Locate the cell with the specified text and output its (x, y) center coordinate. 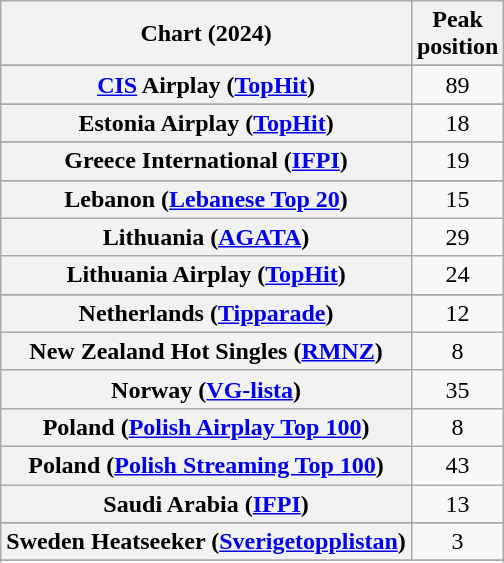
89 (457, 85)
Poland (Polish Airplay Top 100) (206, 427)
Peakposition (457, 34)
Lebanon (Lebanese Top 20) (206, 199)
Lithuania (AGATA) (206, 237)
Saudi Arabia (IFPI) (206, 503)
15 (457, 199)
18 (457, 123)
Lithuania Airplay (TopHit) (206, 275)
24 (457, 275)
12 (457, 313)
CIS Airplay (TopHit) (206, 85)
Netherlands (Tipparade) (206, 313)
Sweden Heatseeker (Sverigetopplistan) (206, 542)
New Zealand Hot Singles (RMNZ) (206, 351)
35 (457, 389)
Chart (2024) (206, 34)
Estonia Airplay (TopHit) (206, 123)
3 (457, 542)
Norway (VG-lista) (206, 389)
13 (457, 503)
Greece International (IFPI) (206, 161)
29 (457, 237)
Poland (Polish Streaming Top 100) (206, 465)
19 (457, 161)
43 (457, 465)
